Extract the [X, Y] coordinate from the center of the cell holding the provided text.  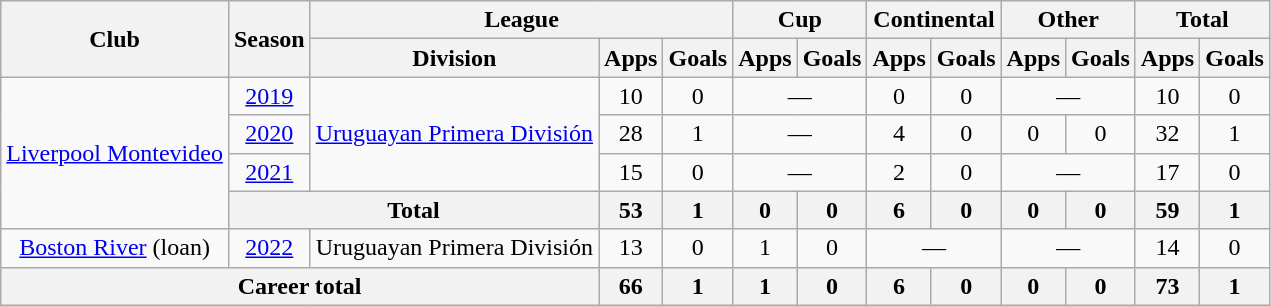
53 [631, 210]
Season [269, 39]
Career total [300, 286]
15 [631, 172]
2019 [269, 96]
73 [1167, 286]
13 [631, 248]
2 [899, 172]
2020 [269, 134]
League [522, 20]
Other [1068, 20]
Continental [934, 20]
2021 [269, 172]
32 [1167, 134]
Boston River (loan) [115, 248]
59 [1167, 210]
28 [631, 134]
Liverpool Montevideo [115, 153]
Cup [800, 20]
4 [899, 134]
14 [1167, 248]
Club [115, 39]
66 [631, 286]
2022 [269, 248]
17 [1167, 172]
Division [454, 58]
